Provide the [X, Y] coordinate of the cell's center where the given text is located.  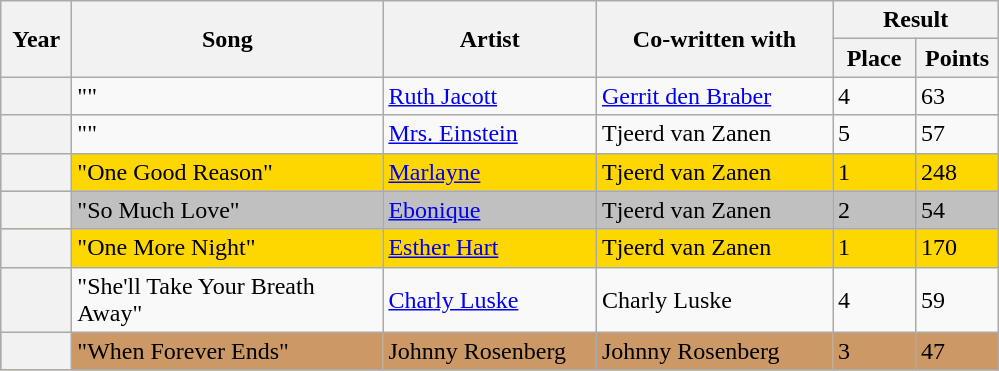
"She'll Take Your Breath Away" [228, 300]
57 [958, 134]
Gerrit den Braber [714, 96]
170 [958, 248]
54 [958, 210]
3 [874, 351]
63 [958, 96]
Ebonique [490, 210]
Place [874, 58]
"One Good Reason" [228, 172]
2 [874, 210]
Year [36, 39]
"When Forever Ends" [228, 351]
Co-written with [714, 39]
5 [874, 134]
"So Much Love" [228, 210]
47 [958, 351]
Marlayne [490, 172]
Esther Hart [490, 248]
Ruth Jacott [490, 96]
Points [958, 58]
"One More Night" [228, 248]
59 [958, 300]
Mrs. Einstein [490, 134]
Result [915, 20]
248 [958, 172]
Artist [490, 39]
Song [228, 39]
